Return (x, y) of the center of cell containing provided text 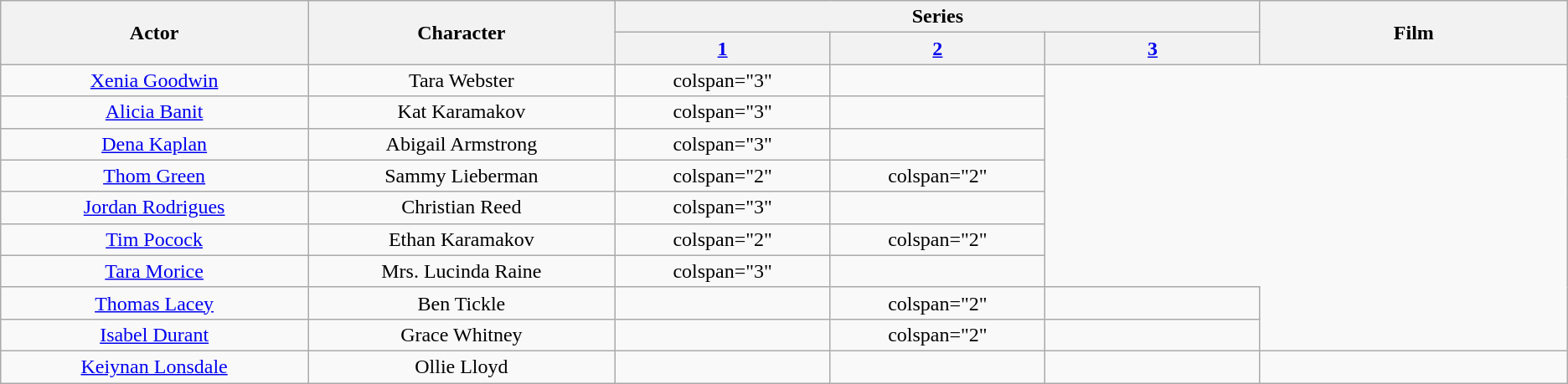
Kat Karamakov (462, 112)
Alicia Banit (154, 112)
Sammy Lieberman (462, 176)
Tara Morice (154, 271)
3 (1153, 49)
Mrs. Lucinda Raine (462, 271)
Series (937, 17)
Grace Whitney (462, 335)
Ollie Lloyd (462, 366)
Xenia Goodwin (154, 80)
Thomas Lacey (154, 303)
1 (722, 49)
Thom Green (154, 176)
Character (462, 33)
Jordan Rodrigues (154, 207)
Actor (154, 33)
2 (938, 49)
Isabel Durant (154, 335)
Abigail Armstrong (462, 144)
Ethan Karamakov (462, 239)
Ben Tickle (462, 303)
Tara Webster (462, 80)
Dena Kaplan (154, 144)
Film (1414, 33)
Keiynan Lonsdale (154, 366)
Christian Reed (462, 207)
Tim Pocock (154, 239)
